Capture the cell that displays the provided text and extract its [X, Y] central coordinate. 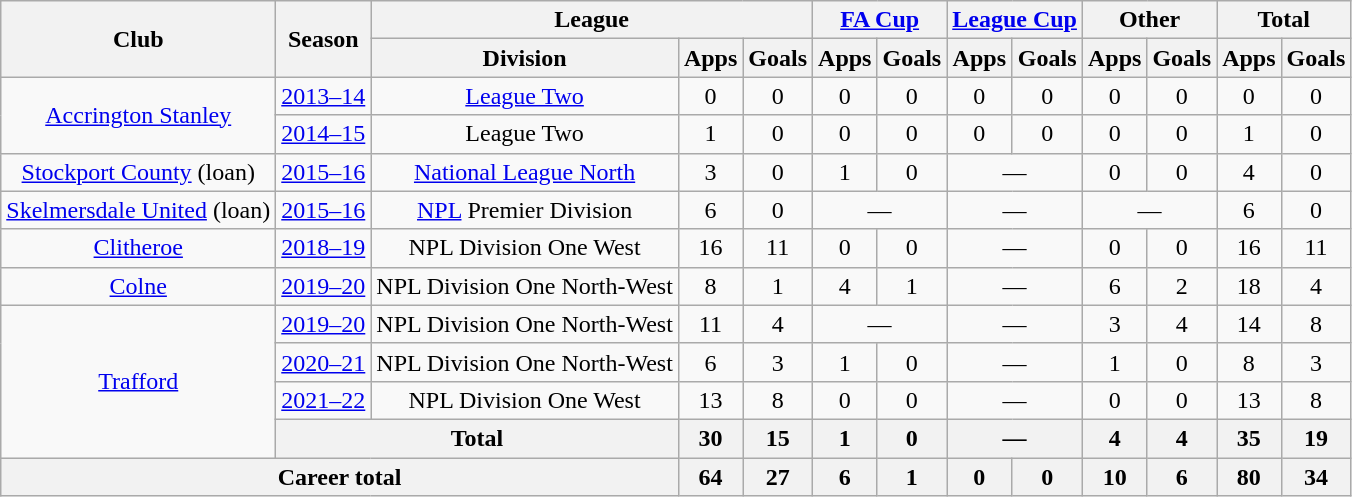
80 [1249, 477]
2020–21 [324, 362]
27 [778, 477]
10 [1114, 477]
Accrington Stanley [138, 115]
Career total [340, 477]
18 [1249, 286]
Club [138, 39]
National League North [525, 172]
Stockport County (loan) [138, 172]
15 [778, 438]
2021–22 [324, 400]
2 [1182, 286]
2013–14 [324, 96]
64 [710, 477]
Trafford [138, 381]
35 [1249, 438]
30 [710, 438]
2014–15 [324, 134]
League [592, 20]
19 [1316, 438]
2018–19 [324, 248]
Skelmersdale United (loan) [138, 210]
34 [1316, 477]
Season [324, 39]
Clitheroe [138, 248]
Colne [138, 286]
NPL Premier Division [525, 210]
FA Cup [880, 20]
14 [1249, 324]
Other [1149, 20]
Division [525, 58]
League Cup [1015, 20]
